Return the [x, y] coordinate for the center point of the cell that contains the specified text.  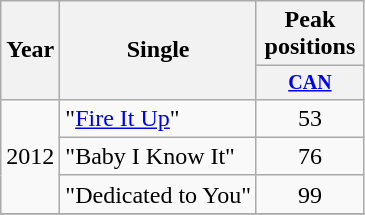
2012 [30, 156]
Peak positions [310, 34]
"Baby I Know It" [158, 156]
"Fire It Up" [158, 118]
"Dedicated to You" [158, 194]
Year [30, 50]
Single [158, 50]
99 [310, 194]
53 [310, 118]
CAN [310, 82]
76 [310, 156]
